Find where the given text appears and provide that cell's center as [X, Y] coordinate. 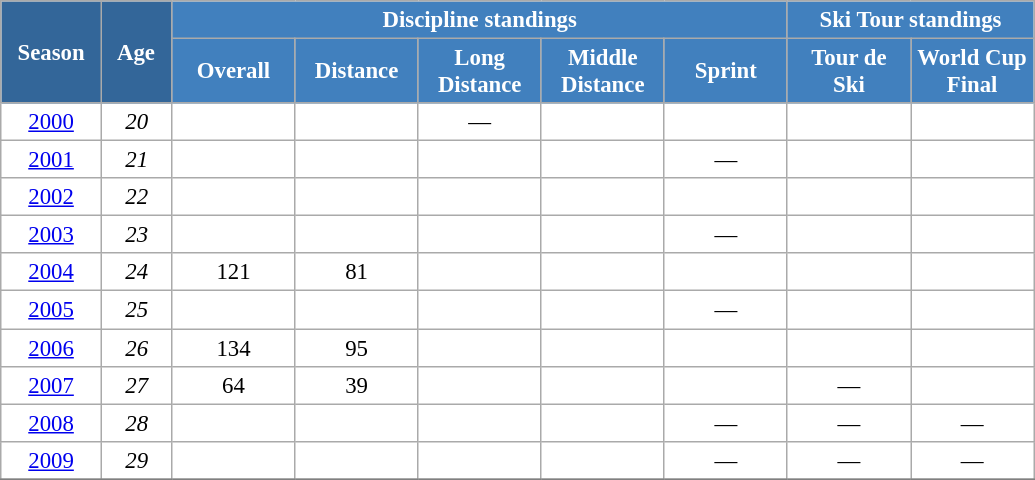
64 [234, 385]
2006 [52, 348]
29 [136, 460]
81 [356, 273]
25 [136, 310]
20 [136, 122]
2007 [52, 385]
Distance [356, 72]
24 [136, 273]
Tour deSki [848, 72]
Middle Distance [602, 72]
28 [136, 423]
Age [136, 52]
21 [136, 160]
2003 [52, 235]
Discipline standings [480, 20]
Sprint [726, 72]
22 [136, 197]
27 [136, 385]
World CupFinal [972, 72]
2002 [52, 197]
134 [234, 348]
2008 [52, 423]
Ski Tour standings [910, 20]
2009 [52, 460]
2005 [52, 310]
2001 [52, 160]
Overall [234, 72]
2000 [52, 122]
95 [356, 348]
39 [356, 385]
121 [234, 273]
26 [136, 348]
2004 [52, 273]
Long Distance [480, 72]
23 [136, 235]
Season [52, 52]
